Pinpoint the cell where the given text exists, returning its [x, y] midpoint coordinate. 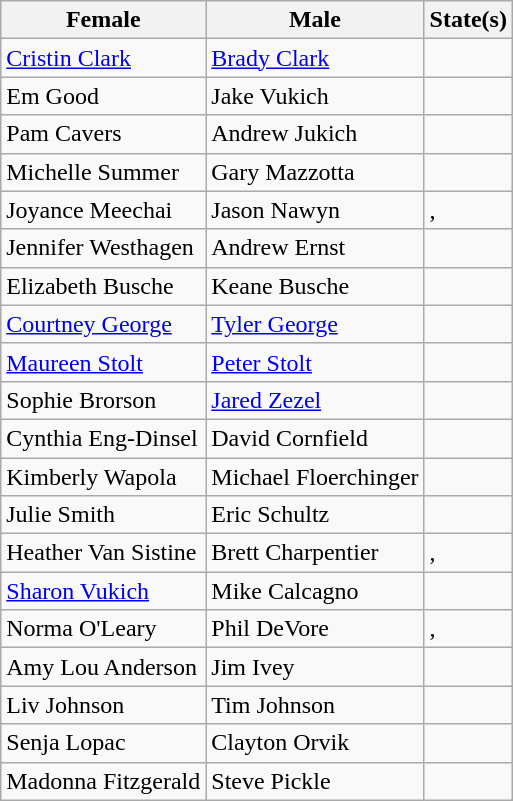
Brett Charpentier [315, 553]
Michelle Summer [104, 172]
Steve Pickle [315, 781]
Jared Zezel [315, 400]
State(s) [468, 20]
Jim Ivey [315, 667]
Julie Smith [104, 515]
Liv Johnson [104, 705]
Tyler George [315, 324]
Em Good [104, 96]
Eric Schultz [315, 515]
Female [104, 20]
Cynthia Eng-Dinsel [104, 438]
Norma O'Leary [104, 629]
Madonna Fitzgerald [104, 781]
Andrew Jukich [315, 134]
Mike Calcagno [315, 591]
Courtney George [104, 324]
Cristin Clark [104, 58]
Sharon Vukich [104, 591]
Elizabeth Busche [104, 286]
Gary Mazzotta [315, 172]
Kimberly Wapola [104, 477]
Brady Clark [315, 58]
Senja Lopac [104, 743]
Clayton Orvik [315, 743]
Heather Van Sistine [104, 553]
Amy Lou Anderson [104, 667]
Jason Nawyn [315, 210]
Michael Floerchinger [315, 477]
Joyance Meechai [104, 210]
Maureen Stolt [104, 362]
Male [315, 20]
Peter Stolt [315, 362]
Jennifer Westhagen [104, 248]
Pam Cavers [104, 134]
Andrew Ernst [315, 248]
Tim Johnson [315, 705]
Keane Busche [315, 286]
David Cornfield [315, 438]
Sophie Brorson [104, 400]
Jake Vukich [315, 96]
Phil DeVore [315, 629]
